Locate the cell with the specified text and output its (x, y) center coordinate. 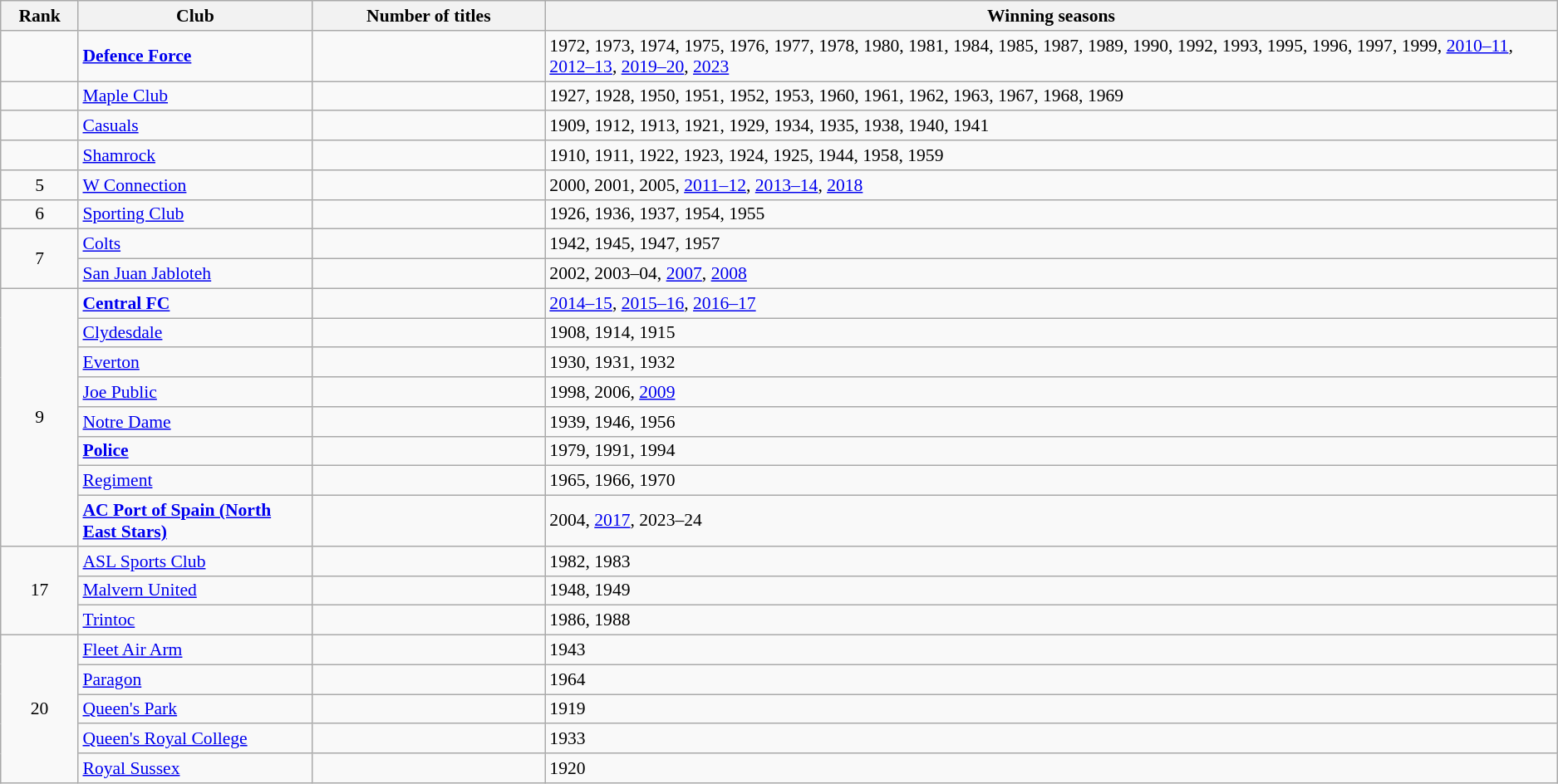
2000, 2001, 2005, 2011–12, 2013–14, 2018 (1050, 185)
1930, 1931, 1932 (1050, 363)
1927, 1928, 1950, 1951, 1952, 1953, 1960, 1961, 1962, 1963, 1967, 1968, 1969 (1050, 96)
Colts (194, 244)
1926, 1936, 1937, 1954, 1955 (1050, 214)
1909, 1912, 1913, 1921, 1929, 1934, 1935, 1938, 1940, 1941 (1050, 126)
Queen's Park (194, 709)
Joe Public (194, 392)
Defence Force (194, 56)
Maple Club (194, 96)
Central FC (194, 303)
1939, 1946, 1956 (1050, 422)
1910, 1911, 1922, 1923, 1924, 1925, 1944, 1958, 1959 (1050, 155)
1942, 1945, 1947, 1957 (1050, 244)
1965, 1966, 1970 (1050, 481)
Clydesdale (194, 333)
Police (194, 451)
1943 (1050, 650)
Winning seasons (1050, 16)
1919 (1050, 709)
5 (40, 185)
Number of titles (429, 16)
Club (194, 16)
Rank (40, 16)
Everton (194, 363)
7 (40, 259)
Fleet Air Arm (194, 650)
Shamrock (194, 155)
Notre Dame (194, 422)
2014–15, 2015–16, 2016–17 (1050, 303)
1964 (1050, 679)
Queen's Royal College (194, 739)
2004, 2017, 2023–24 (1050, 522)
Casuals (194, 126)
1982, 1983 (1050, 561)
1998, 2006, 2009 (1050, 392)
Sporting Club (194, 214)
AC Port of Spain (North East Stars) (194, 522)
San Juan Jabloteh (194, 274)
Royal Sussex (194, 768)
Trintoc (194, 620)
9 (40, 417)
6 (40, 214)
Malvern United (194, 590)
1933 (1050, 739)
1948, 1949 (1050, 590)
2002, 2003–04, 2007, 2008 (1050, 274)
ASL Sports Club (194, 561)
Paragon (194, 679)
20 (40, 709)
W Connection (194, 185)
17 (40, 591)
1908, 1914, 1915 (1050, 333)
1979, 1991, 1994 (1050, 451)
Regiment (194, 481)
1986, 1988 (1050, 620)
1920 (1050, 768)
